Return the [x, y] coordinate for the center point of the cell that contains the specified text.  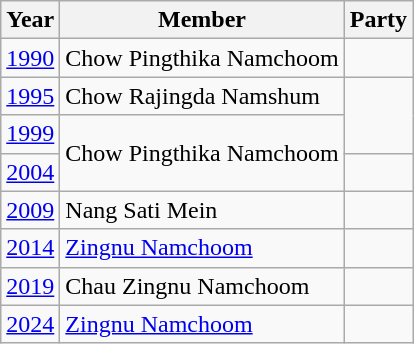
2014 [30, 248]
2009 [30, 210]
2024 [30, 324]
Nang Sati Mein [202, 210]
1999 [30, 134]
1995 [30, 96]
1990 [30, 58]
Chow Rajingda Namshum [202, 96]
Member [202, 20]
2004 [30, 172]
Chau Zingnu Namchoom [202, 286]
Year [30, 20]
2019 [30, 286]
Party [378, 20]
